For the text-containing cell, return its midpoint in (x, y) coordinate format. 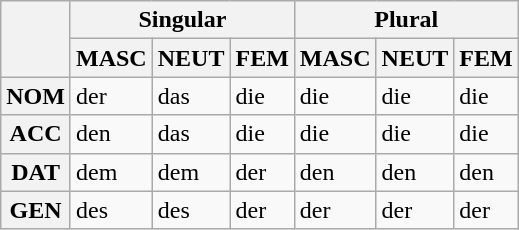
Plural (406, 20)
NOM (36, 96)
ACC (36, 134)
DAT (36, 172)
GEN (36, 210)
Singular (182, 20)
